Output the (X, Y) coordinate of the center of the cell containing the given text.  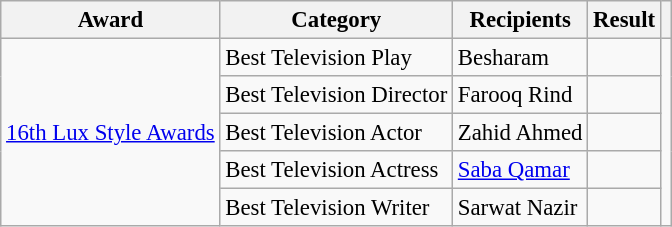
16th Lux Style Awards (110, 133)
Zahid Ahmed (520, 133)
Best Television Play (336, 58)
Result (624, 20)
Saba Qamar (520, 170)
Besharam (520, 58)
Category (336, 20)
Recipients (520, 20)
Best Television Writer (336, 208)
Best Television Actress (336, 170)
Sarwat Nazir (520, 208)
Best Television Actor (336, 133)
Best Television Director (336, 95)
Award (110, 20)
Farooq Rind (520, 95)
